Return the (x, y) coordinate for the center point of the cell that contains the specified text.  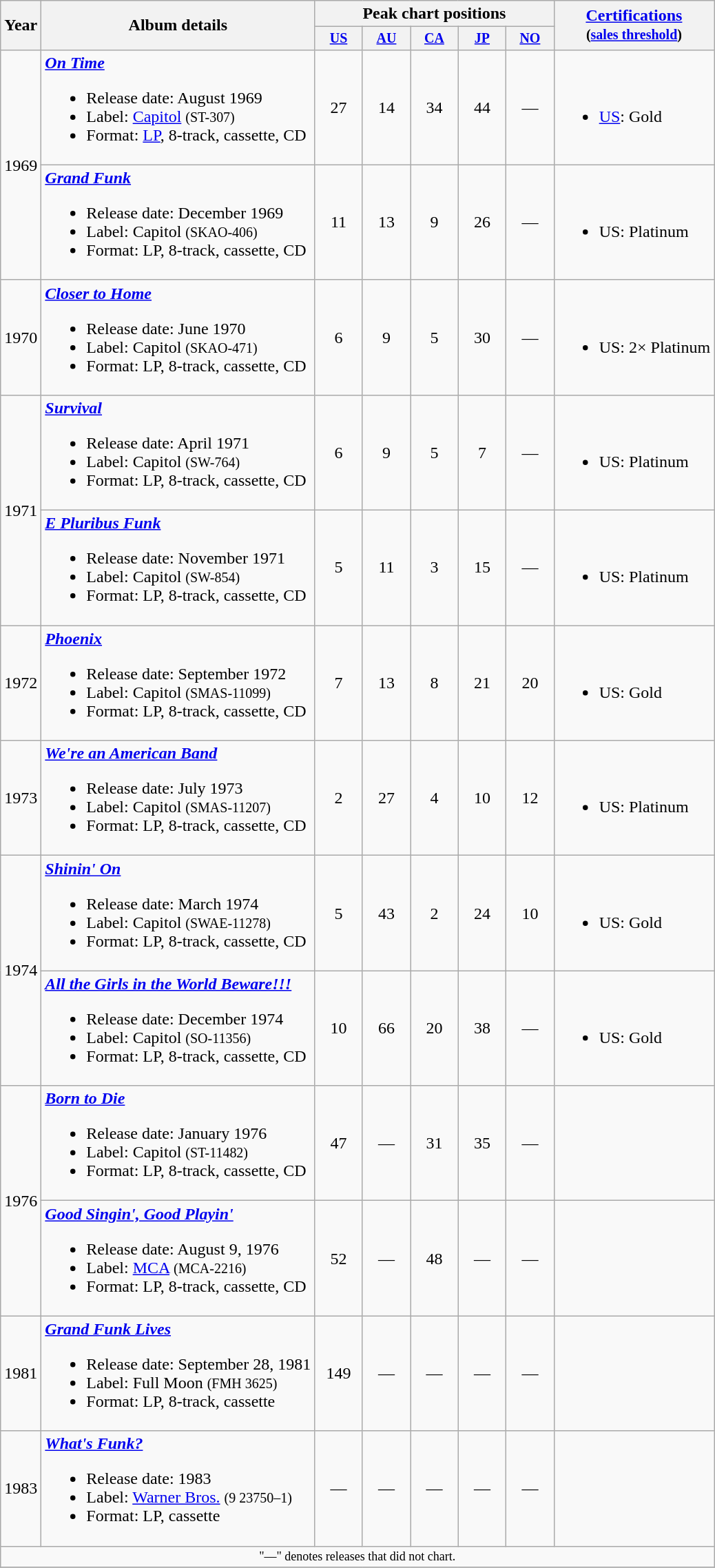
US: 2× Platinum (634, 338)
31 (434, 1144)
NO (530, 39)
35 (482, 1144)
24 (482, 914)
Closer to HomeRelease date: June 1970Label: Capitol (SKAO-471)Format: LP, 8-track, cassette, CD (178, 338)
44 (482, 107)
149 (339, 1374)
8 (434, 683)
Peak chart positions (434, 14)
"—" denotes releases that did not chart. (357, 1557)
On TimeRelease date: August 1969Label: Capitol (ST-307)Format: LP, 8-track, cassette, CD (178, 107)
4 (434, 798)
Born to DieRelease date: January 1976Label: Capitol (ST-11482)Format: LP, 8-track, cassette, CD (178, 1144)
38 (482, 1028)
1983 (21, 1488)
1976 (21, 1201)
CA (434, 39)
E Pluribus FunkRelease date: November 1971Label: Capitol (SW-854)Format: LP, 8-track, cassette, CD (178, 568)
52 (339, 1258)
We're an American BandRelease date: July 1973Label: Capitol (SMAS-11207)Format: LP, 8-track, cassette, CD (178, 798)
34 (434, 107)
1972 (21, 683)
21 (482, 683)
Grand FunkRelease date: December 1969Label: Capitol (SKAO-406)Format: LP, 8-track, cassette, CD (178, 222)
30 (482, 338)
14 (386, 107)
Good Singin', Good Playin'Release date: August 9, 1976Label: MCA (MCA-2216)Format: LP, 8-track, cassette, CD (178, 1258)
AU (386, 39)
1969 (21, 165)
1981 (21, 1374)
1971 (21, 510)
47 (339, 1144)
43 (386, 914)
Year (21, 25)
1974 (21, 971)
66 (386, 1028)
Shinin' OnRelease date: March 1974Label: Capitol (SWAE-11278)Format: LP, 8-track, cassette, CD (178, 914)
JP (482, 39)
1970 (21, 338)
15 (482, 568)
What's Funk?Release date: 1983Label: Warner Bros. (9 23750–1)Format: LP, cassette (178, 1488)
3 (434, 568)
PhoenixRelease date: September 1972Label: Capitol (SMAS-11099)Format: LP, 8-track, cassette, CD (178, 683)
US (339, 39)
All the Girls in the World Beware!!!Release date: December 1974Label: Capitol (SO-11356)Format: LP, 8-track, cassette, CD (178, 1028)
1973 (21, 798)
SurvivalRelease date: April 1971Label: Capitol (SW-764)Format: LP, 8-track, cassette, CD (178, 452)
Grand Funk LivesRelease date: September 28, 1981Label: Full Moon (FMH 3625)Format: LP, 8-track, cassette (178, 1374)
Album details (178, 25)
Certifications(sales threshold) (634, 25)
12 (530, 798)
26 (482, 222)
48 (434, 1258)
